Scan for the cell matching the given text and deliver its (x, y) coordinate at center. 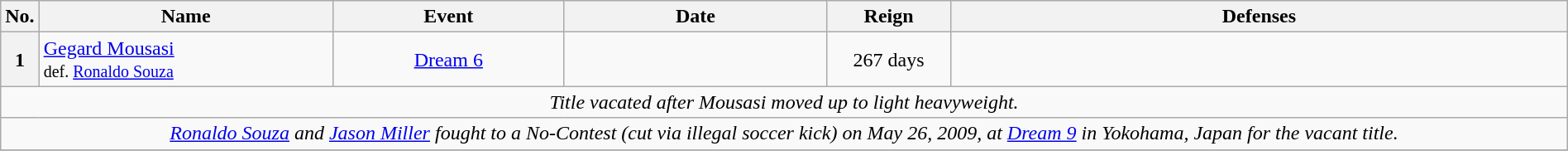
Dream 6 (448, 60)
Name (185, 17)
Gegard Mousasidef. Ronaldo Souza (185, 60)
Date (695, 17)
267 days (889, 60)
No. (20, 17)
1 (20, 60)
Event (448, 17)
Reign (889, 17)
Defenses (1260, 17)
Title vacated after Mousasi moved up to light heavyweight. (784, 102)
